Locate the cell with the specified text and output its [x, y] center coordinate. 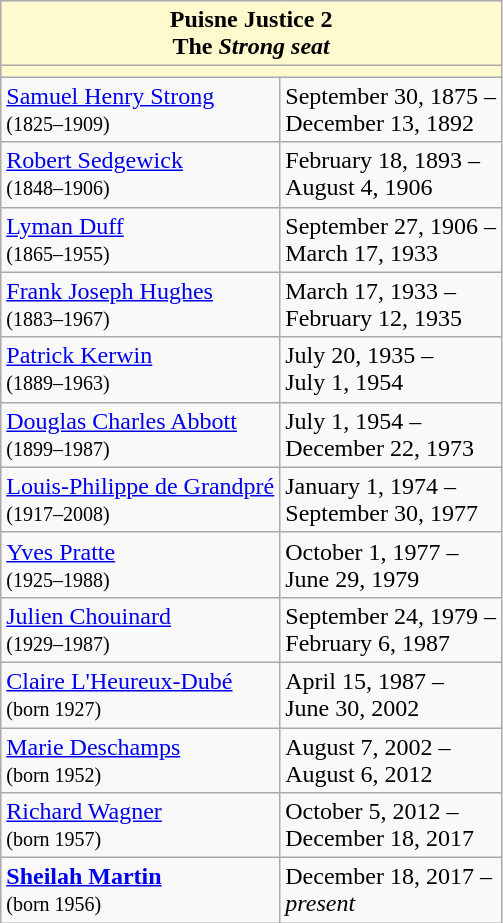
Louis-Philippe de Grandpré(1917–2008) [140, 500]
September 24, 1979 – February 6, 1987 [391, 630]
February 18, 1893 – August 4, 1906 [391, 174]
Samuel Henry Strong(1825–1909) [140, 110]
January 1, 1974 – September 30, 1977 [391, 500]
Robert Sedgewick(1848–1906) [140, 174]
August 7, 2002 – August 6, 2012 [391, 760]
Lyman Duff(1865–1955) [140, 240]
July 1, 1954 – December 22, 1973 [391, 434]
December 18, 2017 – present [391, 890]
Puisne Justice 2The Strong seat [252, 34]
Marie Deschamps(born 1952) [140, 760]
July 20, 1935 – July 1, 1954 [391, 370]
Yves Pratte(1925–1988) [140, 564]
September 27, 1906 – March 17, 1933 [391, 240]
Patrick Kerwin(1889–1963) [140, 370]
Richard Wagner(born 1957) [140, 826]
March 17, 1933 – February 12, 1935 [391, 304]
Frank Joseph Hughes(1883–1967) [140, 304]
Douglas Charles Abbott(1899–1987) [140, 434]
Julien Chouinard(1929–1987) [140, 630]
October 5, 2012 – December 18, 2017 [391, 826]
October 1, 1977 – June 29, 1979 [391, 564]
September 30, 1875 – December 13, 1892 [391, 110]
Sheilah Martin(born 1956) [140, 890]
Claire L'Heureux-Dubé(born 1927) [140, 694]
April 15, 1987 – June 30, 2002 [391, 694]
